Find where the given text appears and provide that cell's center as (X, Y) coordinate. 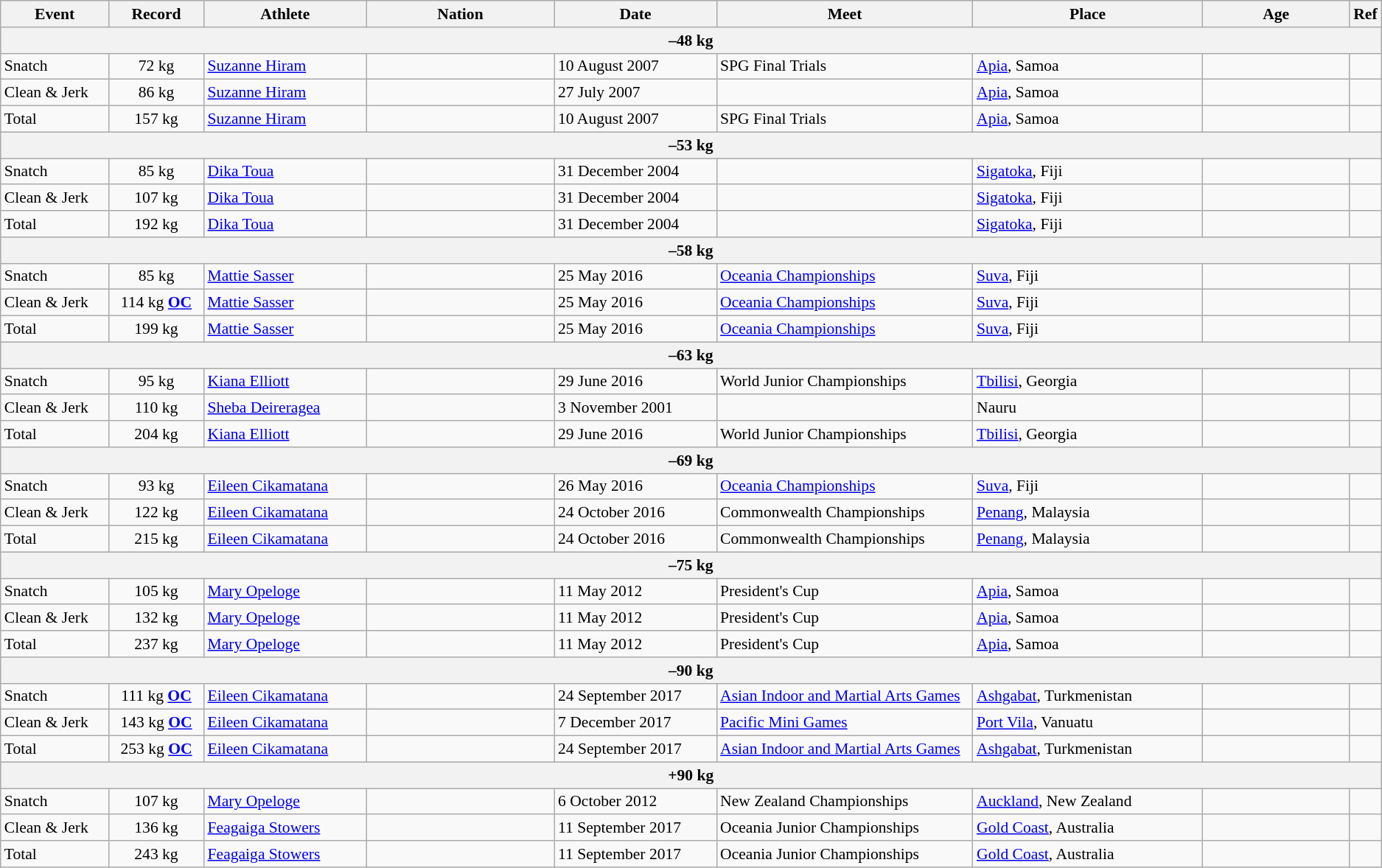
157 kg (156, 119)
Age (1276, 14)
–63 kg (691, 355)
26 May 2016 (635, 486)
215 kg (156, 539)
237 kg (156, 644)
122 kg (156, 513)
New Zealand Championships (845, 802)
Sheba Deireragea (285, 408)
–48 kg (691, 41)
Meet (845, 14)
86 kg (156, 93)
114 kg OC (156, 303)
132 kg (156, 618)
Auckland, New Zealand (1088, 802)
204 kg (156, 434)
27 July 2007 (635, 93)
199 kg (156, 329)
Place (1088, 14)
111 kg OC (156, 696)
–75 kg (691, 565)
Port Vila, Vanuatu (1088, 723)
93 kg (156, 486)
192 kg (156, 224)
Event (55, 14)
Ref (1365, 14)
–58 kg (691, 251)
243 kg (156, 854)
7 December 2017 (635, 723)
Nauru (1088, 408)
–90 kg (691, 671)
–69 kg (691, 461)
6 October 2012 (635, 802)
–53 kg (691, 145)
136 kg (156, 828)
110 kg (156, 408)
72 kg (156, 66)
+90 kg (691, 775)
3 November 2001 (635, 408)
95 kg (156, 382)
105 kg (156, 592)
Athlete (285, 14)
Date (635, 14)
Record (156, 14)
143 kg OC (156, 723)
Pacific Mini Games (845, 723)
253 kg OC (156, 749)
Nation (460, 14)
